Scan for the cell matching the given text and deliver its [X, Y] coordinate at center. 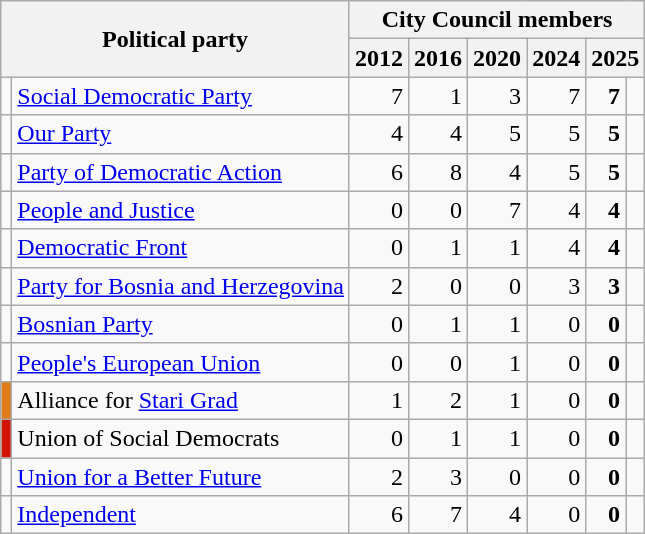
People's European Union [181, 362]
Party for Bosnia and Herzegovina [181, 286]
Political party [176, 39]
City Council members [496, 20]
Alliance for Stari Grad [181, 400]
Our Party [181, 134]
Party of Democratic Action [181, 172]
Bosnian Party [181, 324]
Independent [181, 515]
2020 [498, 58]
8 [438, 172]
Union of Social Democrats [181, 438]
Union for a Better Future [181, 477]
2016 [438, 58]
2024 [556, 58]
2012 [378, 58]
2025 [616, 58]
People and Justice [181, 210]
Social Democratic Party [181, 96]
Democratic Front [181, 248]
